For the text-containing cell, return its midpoint in [x, y] coordinate format. 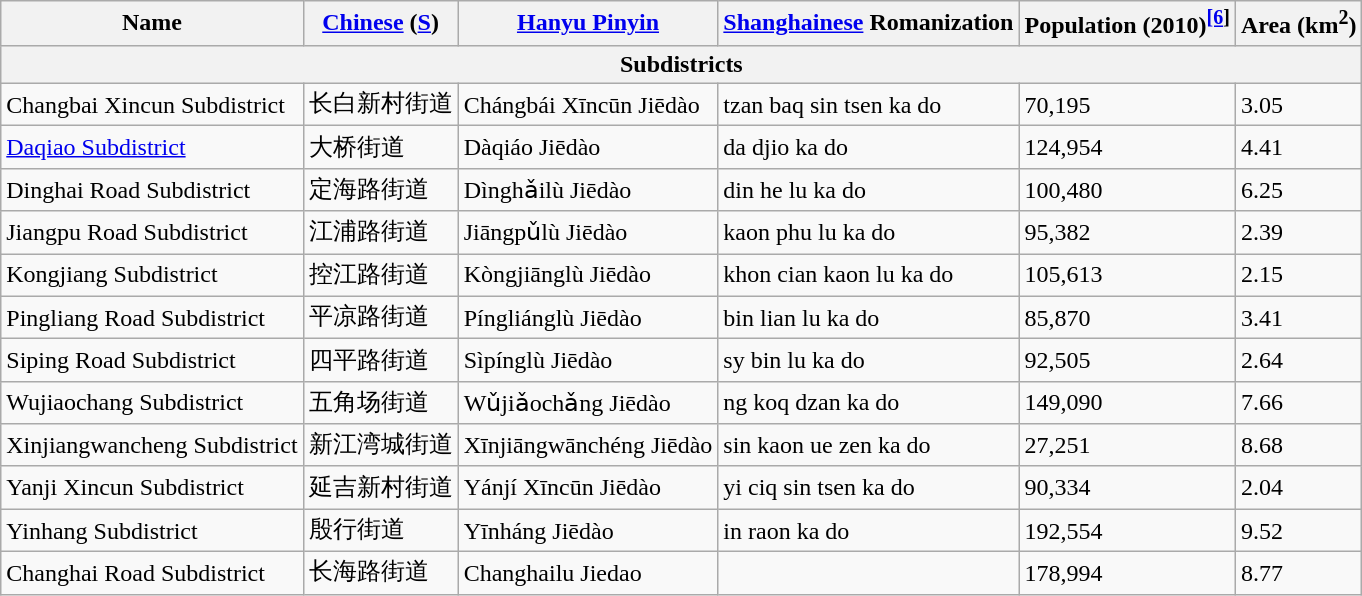
Hanyu Pinyin [588, 24]
27,251 [1127, 446]
Kòngjiānglù Jiēdào [588, 276]
9.52 [1298, 530]
100,480 [1127, 190]
江浦路街道 [380, 232]
124,954 [1127, 148]
85,870 [1127, 318]
Subdistricts [682, 64]
2.04 [1298, 488]
长白新村街道 [380, 104]
92,505 [1127, 360]
Yinhang Subdistrict [152, 530]
平凉路街道 [380, 318]
Yánjí Xīncūn Jiēdào [588, 488]
Changhai Road Subdistrict [152, 574]
105,613 [1127, 276]
Area (km2) [1298, 24]
四平路街道 [380, 360]
Kongjiang Subdistrict [152, 276]
95,382 [1127, 232]
大桥街道 [380, 148]
新江湾城街道 [380, 446]
2.39 [1298, 232]
da djio ka do [868, 148]
Changhailu Jiedao [588, 574]
控江路街道 [380, 276]
Dàqiáo Jiēdào [588, 148]
Chángbái Xīncūn Jiēdào [588, 104]
Xīnjiāngwānchéng Jiēdào [588, 446]
Shanghainese Romanization [868, 24]
sy bin lu ka do [868, 360]
in raon ka do [868, 530]
Name [152, 24]
70,195 [1127, 104]
Dinghai Road Subdistrict [152, 190]
kaon phu lu ka do [868, 232]
Sìpínglù Jiēdào [588, 360]
6.25 [1298, 190]
长海路街道 [380, 574]
Changbai Xincun Subdistrict [152, 104]
五角场街道 [380, 402]
定海路街道 [380, 190]
2.64 [1298, 360]
Jiangpu Road Subdistrict [152, 232]
3.05 [1298, 104]
Daqiao Subdistrict [152, 148]
sin kaon ue zen ka do [868, 446]
7.66 [1298, 402]
Yīnháng Jiēdào [588, 530]
Pingliang Road Subdistrict [152, 318]
4.41 [1298, 148]
延吉新村街道 [380, 488]
din he lu ka do [868, 190]
yi ciq sin tsen ka do [868, 488]
Jiāngpǔlù Jiēdào [588, 232]
8.77 [1298, 574]
3.41 [1298, 318]
ng koq dzan ka do [868, 402]
8.68 [1298, 446]
khon cian kaon lu ka do [868, 276]
2.15 [1298, 276]
Dìnghǎilù Jiēdào [588, 190]
Wujiaochang Subdistrict [152, 402]
192,554 [1127, 530]
Yanji Xincun Subdistrict [152, 488]
Siping Road Subdistrict [152, 360]
90,334 [1127, 488]
Xinjiangwancheng Subdistrict [152, 446]
Píngliánglù Jiēdào [588, 318]
149,090 [1127, 402]
tzan baq sin tsen ka do [868, 104]
Chinese (S) [380, 24]
Wǔjiǎochǎng Jiēdào [588, 402]
殷行街道 [380, 530]
Population (2010)[6] [1127, 24]
bin lian lu ka do [868, 318]
178,994 [1127, 574]
